Identify which cell holds the provided text, then report its (x, y) central coordinate. 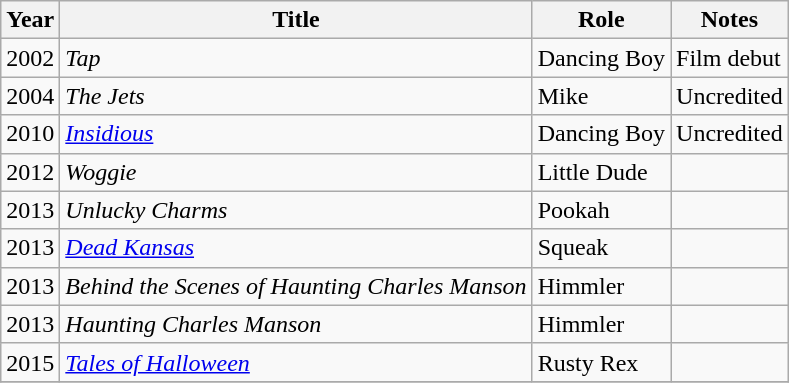
Squeak (601, 248)
Behind the Scenes of Haunting Charles Manson (296, 286)
2010 (30, 134)
Year (30, 20)
Rusty Rex (601, 362)
Pookah (601, 210)
2002 (30, 58)
2004 (30, 96)
2015 (30, 362)
Woggie (296, 172)
Film debut (730, 58)
Role (601, 20)
Haunting Charles Manson (296, 324)
Insidious (296, 134)
Title (296, 20)
Little Dude (601, 172)
Dead Kansas (296, 248)
The Jets (296, 96)
Notes (730, 20)
Unlucky Charms (296, 210)
Mike (601, 96)
Tap (296, 58)
Tales of Halloween (296, 362)
2012 (30, 172)
